Extract the [x, y] coordinate from the center of the cell holding the provided text.  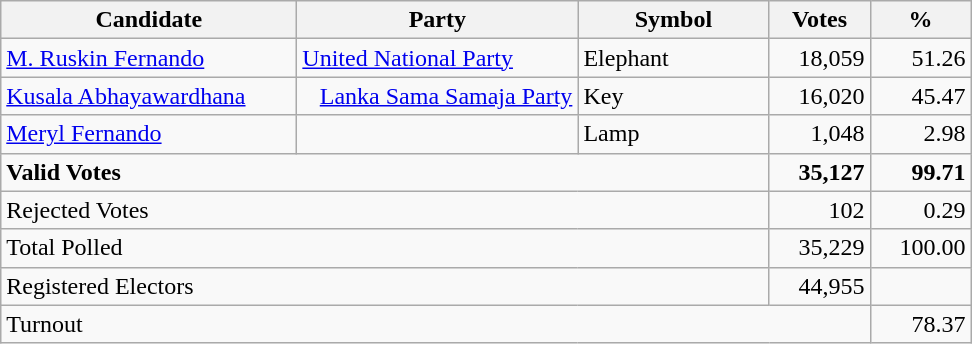
78.37 [920, 324]
Key [674, 96]
M. Ruskin Fernando [149, 58]
99.71 [920, 172]
Valid Votes [385, 172]
% [920, 20]
Lamp [674, 134]
51.26 [920, 58]
1,048 [820, 134]
16,020 [820, 96]
18,059 [820, 58]
Elephant [674, 58]
Lanka Sama Samaja Party [438, 96]
Party [438, 20]
Votes [820, 20]
Meryl Fernando [149, 134]
Rejected Votes [385, 210]
2.98 [920, 134]
35,127 [820, 172]
100.00 [920, 248]
0.29 [920, 210]
Symbol [674, 20]
35,229 [820, 248]
United National Party [438, 58]
Turnout [436, 324]
Registered Electors [385, 286]
45.47 [920, 96]
Total Polled [385, 248]
Candidate [149, 20]
102 [820, 210]
44,955 [820, 286]
Kusala Abhayawardhana [149, 96]
